Identify which cell holds the provided text, then report its [x, y] central coordinate. 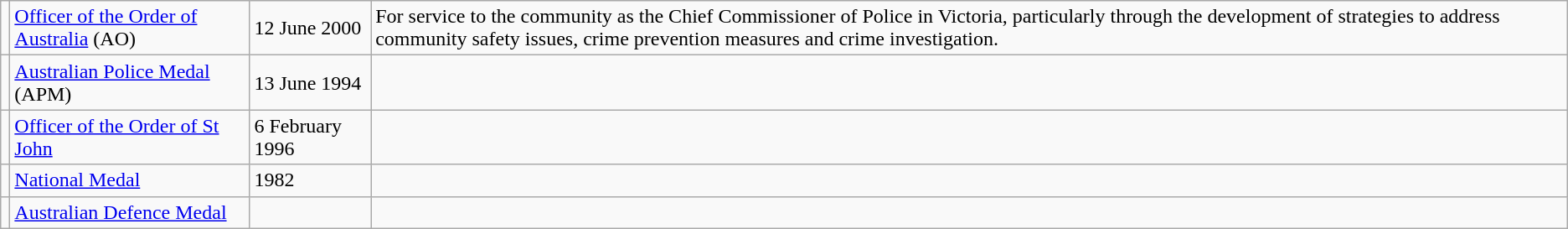
6 February 1996 [310, 138]
National Medal [130, 180]
1982 [310, 180]
Australian Police Medal (APM) [130, 82]
13 June 1994 [310, 82]
Australian Defence Medal [130, 212]
12 June 2000 [310, 29]
Officer of the Order of Australia (AO) [130, 29]
Officer of the Order of St John [130, 138]
